Identify which cell holds the provided text, then report its (x, y) central coordinate. 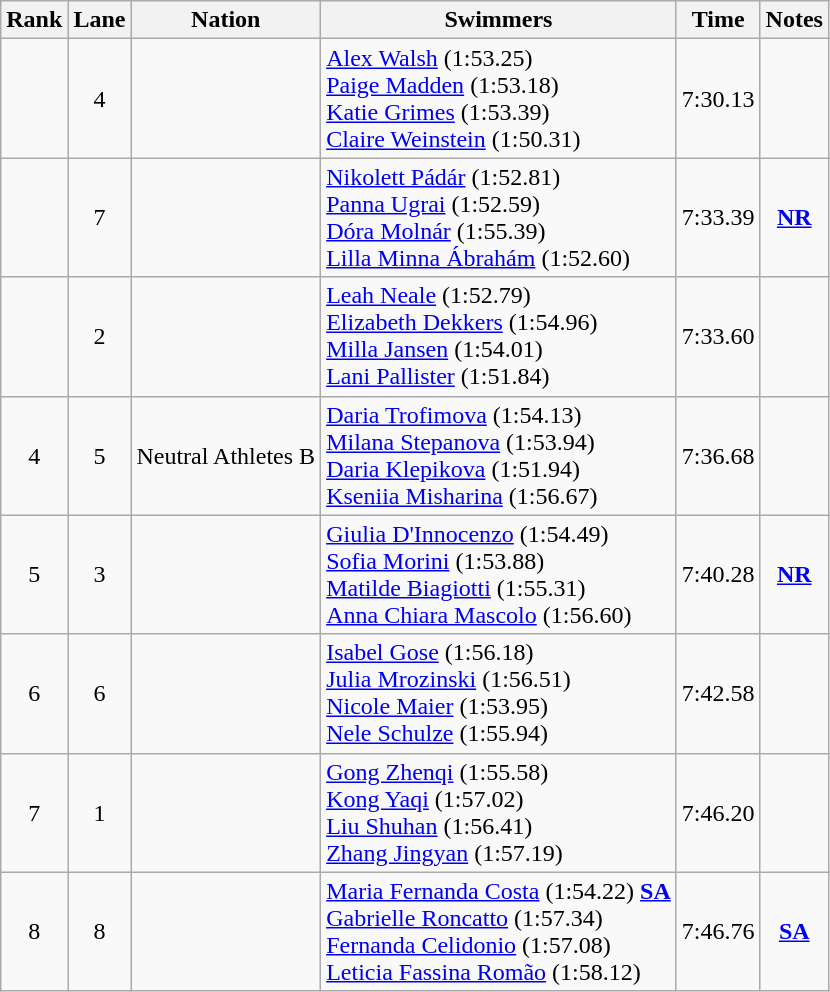
2 (100, 336)
7:42.58 (718, 694)
Neutral Athletes B (226, 456)
Time (718, 20)
Isabel Gose (1:56.18)Julia Mrozinski (1:56.51)Nicole Maier (1:53.95)Nele Schulze (1:55.94) (499, 694)
Nikolett Pádár (1:52.81)Panna Ugrai (1:52.59)Dóra Molnár (1:55.39)Lilla Minna Ábrahám (1:52.60) (499, 218)
Giulia D'Innocenzo (1:54.49)Sofia Morini (1:53.88)Matilde Biagiotti (1:55.31)Anna Chiara Mascolo (1:56.60) (499, 574)
7:36.68 (718, 456)
7:33.60 (718, 336)
Notes (794, 20)
Gong Zhenqi (1:55.58)Kong Yaqi (1:57.02)Liu Shuhan (1:56.41)Zhang Jingyan (1:57.19) (499, 812)
Nation (226, 20)
Maria Fernanda Costa (1:54.22) SAGabrielle Roncatto (1:57.34)Fernanda Celidonio (1:57.08)Leticia Fassina Romão (1:58.12) (499, 932)
1 (100, 812)
Lane (100, 20)
Daria Trofimova (1:54.13)Milana Stepanova (1:53.94)Daria Klepikova (1:51.94)Kseniia Misharina (1:56.67) (499, 456)
7:46.20 (718, 812)
SA (794, 932)
Swimmers (499, 20)
7:33.39 (718, 218)
Leah Neale (1:52.79)Elizabeth Dekkers (1:54.96)Milla Jansen (1:54.01)Lani Pallister (1:51.84) (499, 336)
7:46.76 (718, 932)
Rank (34, 20)
3 (100, 574)
Alex Walsh (1:53.25)Paige Madden (1:53.18)Katie Grimes (1:53.39)Claire Weinstein (1:50.31) (499, 98)
7:30.13 (718, 98)
7:40.28 (718, 574)
